From the cell containing the given text, extract its center point as (x, y) coordinate. 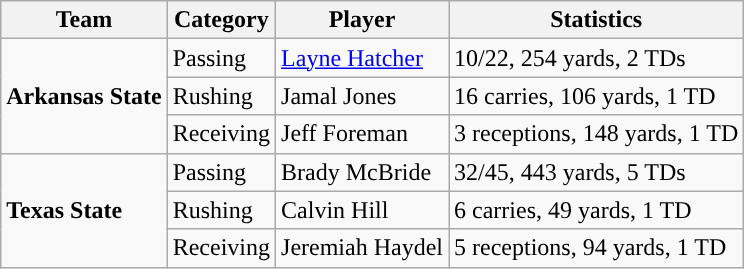
Jeff Foreman (362, 134)
3 receptions, 148 yards, 1 TD (596, 134)
6 carries, 49 yards, 1 TD (596, 210)
10/22, 254 yards, 2 TDs (596, 58)
Texas State (84, 210)
5 receptions, 94 yards, 1 TD (596, 248)
Statistics (596, 20)
32/45, 443 yards, 5 TDs (596, 172)
Layne Hatcher (362, 58)
16 carries, 106 yards, 1 TD (596, 96)
Jamal Jones (362, 96)
Arkansas State (84, 96)
Calvin Hill (362, 210)
Category (221, 20)
Player (362, 20)
Jeremiah Haydel (362, 248)
Team (84, 20)
Brady McBride (362, 172)
